For the text-containing cell, return its midpoint in [x, y] coordinate format. 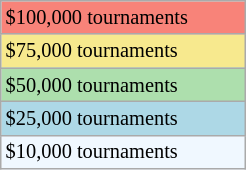
$100,000 tournaments [124, 17]
$50,000 tournaments [124, 85]
$25,000 tournaments [124, 118]
$75,000 tournaments [124, 51]
$10,000 tournaments [124, 152]
